Scan for the cell matching the given text and deliver its (X, Y) coordinate at center. 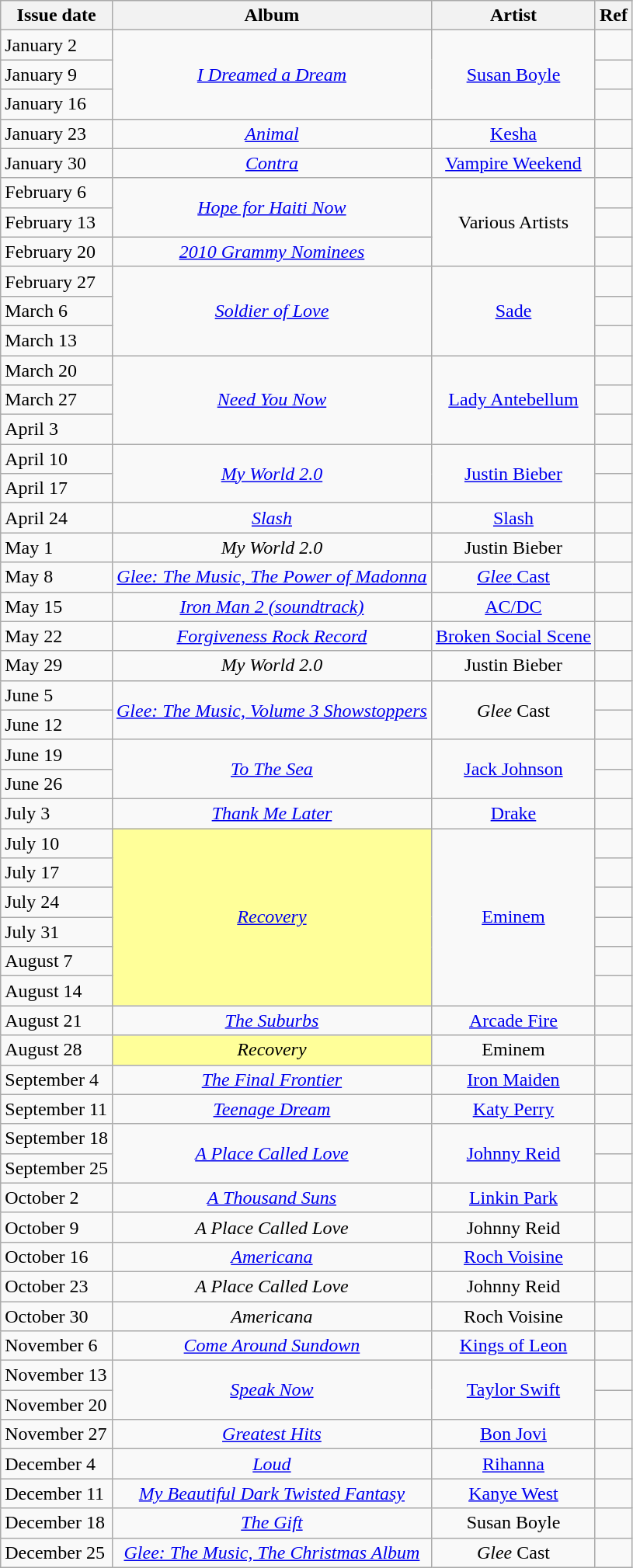
July 31 (57, 932)
February 13 (57, 222)
Drake (513, 813)
January 16 (57, 104)
Kanye West (513, 1493)
Issue date (57, 16)
Kesha (513, 134)
Artist (513, 16)
2010 Grammy Nominees (272, 252)
Contra (272, 163)
November 20 (57, 1405)
July 3 (57, 813)
April 17 (57, 488)
October 30 (57, 1316)
May 29 (57, 666)
Soldier of Love (272, 311)
June 12 (57, 725)
March 13 (57, 340)
The Final Frontier (272, 1080)
Katy Perry (513, 1109)
Album (272, 16)
Come Around Sundown (272, 1346)
February 20 (57, 252)
Iron Maiden (513, 1080)
November 27 (57, 1434)
Iron Man 2 (soundtrack) (272, 607)
April 24 (57, 518)
December 11 (57, 1493)
Greatest Hits (272, 1434)
Ref (614, 16)
Need You Now (272, 400)
February 6 (57, 193)
Hope for Haiti Now (272, 207)
July 17 (57, 873)
To The Sea (272, 769)
The Gift (272, 1523)
Glee: The Music, The Power of Madonna (272, 577)
September 18 (57, 1139)
May 8 (57, 577)
Kings of Leon (513, 1346)
Jack Johnson (513, 769)
Animal (272, 134)
March 20 (57, 370)
Broken Social Scene (513, 636)
November 13 (57, 1375)
January 23 (57, 134)
Linkin Park (513, 1198)
April 10 (57, 459)
December 4 (57, 1464)
A Thousand Suns (272, 1198)
August 28 (57, 1050)
December 18 (57, 1523)
July 10 (57, 843)
September 11 (57, 1109)
Glee: The Music, The Christmas Album (272, 1552)
Arcade Fire (513, 1020)
August 14 (57, 991)
Taylor Swift (513, 1390)
December 25 (57, 1552)
June 5 (57, 695)
September 4 (57, 1080)
July 24 (57, 902)
Sade (513, 311)
Vampire Weekend (513, 163)
Glee: The Music, Volume 3 Showstoppers (272, 710)
November 6 (57, 1346)
May 15 (57, 607)
June 19 (57, 754)
May 1 (57, 548)
Rihanna (513, 1464)
September 25 (57, 1168)
May 22 (57, 636)
June 26 (57, 784)
March 6 (57, 311)
October 16 (57, 1257)
Various Artists (513, 222)
August 21 (57, 1020)
January 30 (57, 163)
Loud (272, 1464)
Speak Now (272, 1390)
Thank Me Later (272, 813)
Lady Antebellum (513, 400)
Forgiveness Rock Record (272, 636)
Bon Jovi (513, 1434)
The Suburbs (272, 1020)
October 9 (57, 1227)
Teenage Dream (272, 1109)
I Dreamed a Dream (272, 75)
January 9 (57, 75)
AC/DC (513, 607)
January 2 (57, 45)
August 7 (57, 961)
February 27 (57, 281)
October 2 (57, 1198)
My Beautiful Dark Twisted Fantasy (272, 1493)
October 23 (57, 1286)
April 3 (57, 429)
March 27 (57, 400)
